Capture the cell that displays the provided text and extract its (x, y) central coordinate. 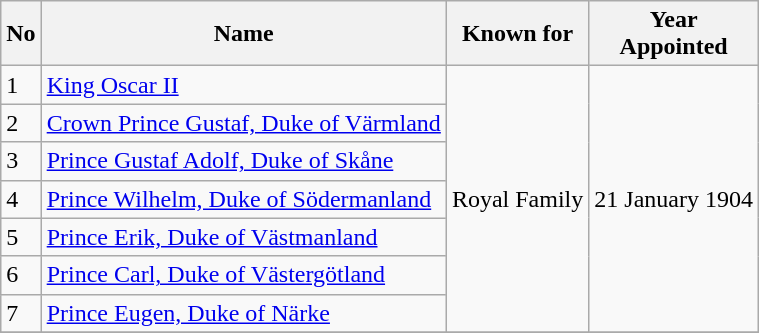
5 (21, 237)
Crown Prince Gustaf, Duke of Värmland (244, 123)
Prince Wilhelm, Duke of Södermanland (244, 199)
3 (21, 161)
Prince Erik, Duke of Västmanland (244, 237)
Prince Carl, Duke of Västergötland (244, 275)
Prince Gustaf Adolf, Duke of Skåne (244, 161)
YearAppointed (674, 34)
King Oscar II (244, 85)
2 (21, 123)
6 (21, 275)
No (21, 34)
21 January 1904 (674, 199)
1 (21, 85)
7 (21, 313)
Prince Eugen, Duke of Närke (244, 313)
Name (244, 34)
Royal Family (517, 199)
Known for (517, 34)
4 (21, 199)
